Search for the cell housing the specified text and yield its (X, Y) center coordinate. 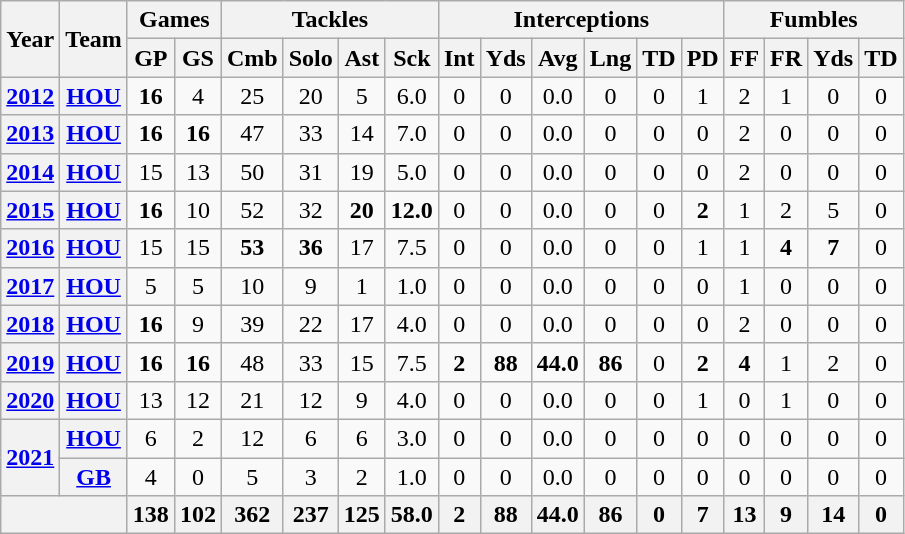
58.0 (412, 515)
2012 (30, 96)
Ast (362, 58)
138 (150, 515)
2017 (30, 286)
7.0 (412, 134)
2015 (30, 210)
GB (94, 477)
237 (310, 515)
2019 (30, 362)
5.0 (412, 172)
52 (252, 210)
36 (310, 248)
31 (310, 172)
2014 (30, 172)
3 (310, 477)
362 (252, 515)
2016 (30, 248)
GS (198, 58)
Cmb (252, 58)
GP (150, 58)
12.0 (412, 210)
PD (702, 58)
Team (94, 39)
6.0 (412, 96)
Solo (310, 58)
125 (362, 515)
2018 (30, 324)
2020 (30, 400)
Fumbles (814, 20)
53 (252, 248)
3.0 (412, 438)
21 (252, 400)
19 (362, 172)
47 (252, 134)
50 (252, 172)
25 (252, 96)
Interceptions (581, 20)
Sck (412, 58)
Year (30, 39)
Games (174, 20)
FF (744, 58)
2013 (30, 134)
22 (310, 324)
32 (310, 210)
48 (252, 362)
2021 (30, 457)
102 (198, 515)
39 (252, 324)
Avg (558, 58)
Tackles (330, 20)
Int (459, 58)
Lng (610, 58)
FR (786, 58)
